Find where the given text appears and provide that cell's center as (x, y) coordinate. 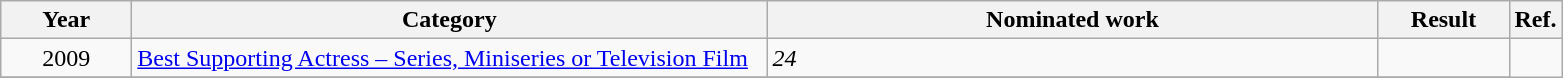
Best Supporting Actress – Series, Miniseries or Television Film (450, 58)
Ref. (1536, 20)
Category (450, 20)
Nominated work (1072, 20)
Year (66, 20)
2009 (66, 58)
Result (1444, 20)
24 (1072, 58)
